Capture the cell that displays the provided text and extract its (x, y) central coordinate. 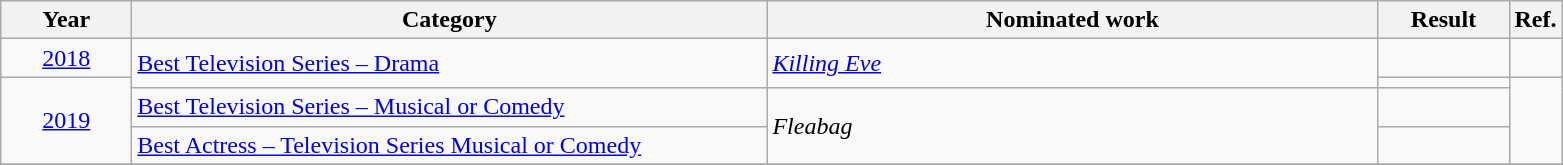
Result (1444, 20)
Year (66, 20)
Ref. (1536, 20)
Nominated work (1072, 20)
Best Television Series – Musical or Comedy (450, 107)
Fleabag (1072, 126)
Killing Eve (1072, 64)
Category (450, 20)
Best Television Series – Drama (450, 64)
2019 (66, 120)
2018 (66, 58)
Best Actress – Television Series Musical or Comedy (450, 145)
